Provide the (x, y) coordinate of the cell's center where the given text is located.  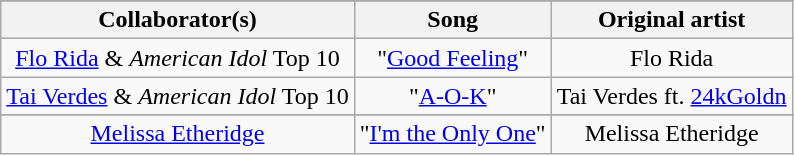
Collaborator(s) (178, 20)
Flo Rida & American Idol Top 10 (178, 58)
Tai Verdes ft. 24kGoldn (672, 96)
"Good Feeling" (452, 58)
"I'm the Only One" (452, 134)
Tai Verdes & American Idol Top 10 (178, 96)
Song (452, 20)
Flo Rida (672, 58)
"A-O-K" (452, 96)
Original artist (672, 20)
